Scan for the cell matching the given text and deliver its [x, y] coordinate at center. 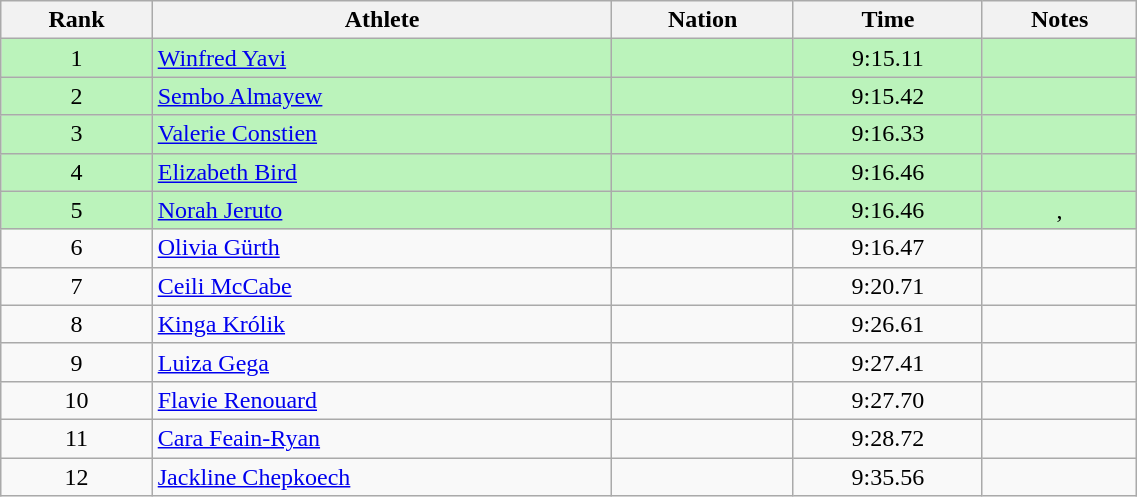
4 [76, 172]
Norah Jeruto [382, 210]
Cara Feain-Ryan [382, 438]
9:27.70 [888, 400]
3 [76, 134]
9:26.61 [888, 324]
9:16.47 [888, 248]
11 [76, 438]
Notes [1059, 20]
10 [76, 400]
9:28.72 [888, 438]
Flavie Renouard [382, 400]
Winfred Yavi [382, 58]
5 [76, 210]
Rank [76, 20]
1 [76, 58]
Ceili McCabe [382, 286]
Elizabeth Bird [382, 172]
Athlete [382, 20]
Luiza Gega [382, 362]
9:16.33 [888, 134]
Valerie Constien [382, 134]
2 [76, 96]
Nation [703, 20]
6 [76, 248]
9:35.56 [888, 477]
Kinga Królik [382, 324]
9:15.11 [888, 58]
, [1059, 210]
Time [888, 20]
9:15.42 [888, 96]
8 [76, 324]
Sembo Almayew [382, 96]
7 [76, 286]
12 [76, 477]
Jackline Chepkoech [382, 477]
Olivia Gürth [382, 248]
9:27.41 [888, 362]
9 [76, 362]
9:20.71 [888, 286]
